For the text-containing cell, return its midpoint in [x, y] coordinate format. 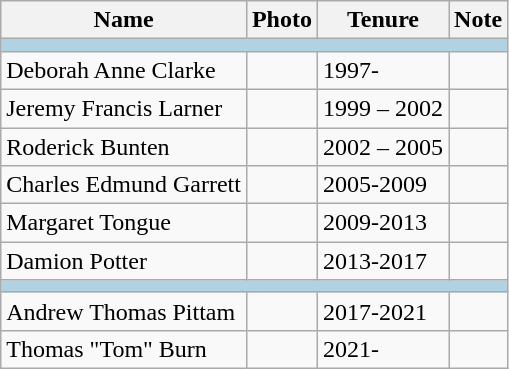
2013-2017 [382, 261]
2009-2013 [382, 223]
Jeremy Francis Larner [124, 108]
Photo [282, 20]
Margaret Tongue [124, 223]
Name [124, 20]
1997- [382, 70]
Roderick Bunten [124, 147]
Damion Potter [124, 261]
Note [478, 20]
2002 – 2005 [382, 147]
Tenure [382, 20]
2021- [382, 349]
2005-2009 [382, 185]
1999 – 2002 [382, 108]
Andrew Thomas Pittam [124, 311]
2017-2021 [382, 311]
Charles Edmund Garrett [124, 185]
Thomas "Tom" Burn [124, 349]
Deborah Anne Clarke [124, 70]
